Detect which cell encompasses the target text, then output its (X, Y) center coordinate. 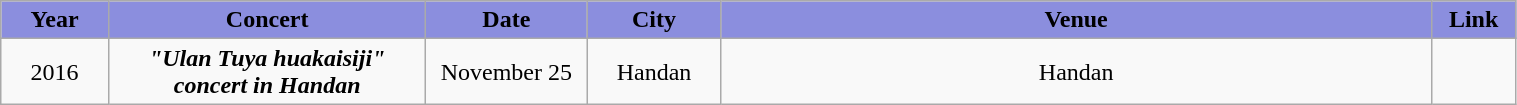
November 25 (506, 72)
Date (506, 20)
Venue (1076, 20)
Year (55, 20)
Concert (266, 20)
Link (1474, 20)
City (654, 20)
"Ulan Tuya huakaisiji" concert in Handan (266, 72)
2016 (55, 72)
